For the text-containing cell, return its midpoint in (x, y) coordinate format. 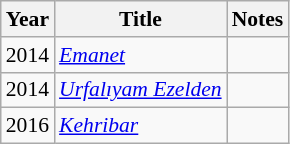
2016 (28, 126)
Year (28, 19)
Kehribar (140, 126)
Notes (258, 19)
Emanet (140, 55)
Urfalıyam Ezelden (140, 90)
Title (140, 19)
